Pinpoint the cell where the given text exists, returning its (X, Y) midpoint coordinate. 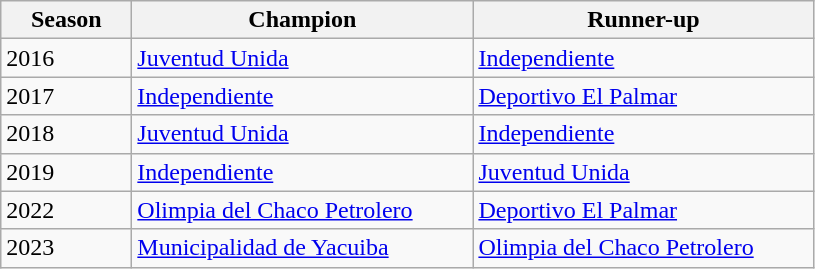
Season (66, 20)
2022 (66, 210)
Runner-up (644, 20)
2019 (66, 172)
2023 (66, 248)
2018 (66, 134)
2016 (66, 58)
2017 (66, 96)
Municipalidad de Yacuiba (302, 248)
Champion (302, 20)
